Scan for the cell matching the given text and deliver its [x, y] coordinate at center. 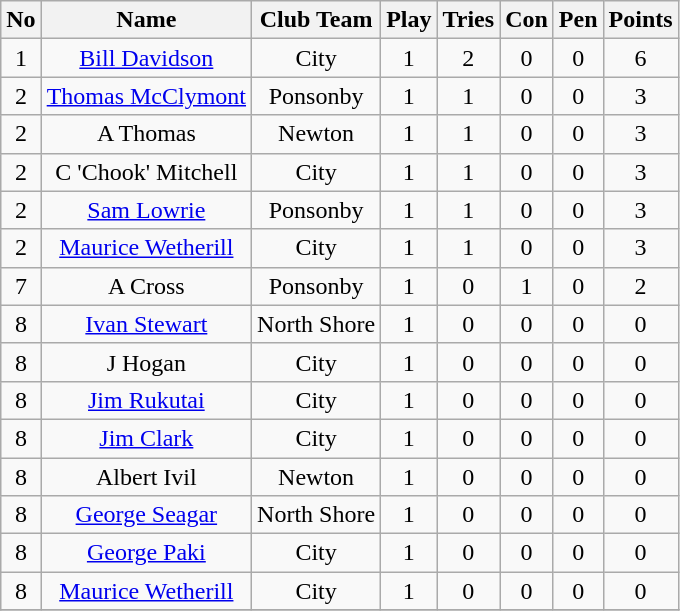
Points [640, 20]
C 'Chook' Mitchell [146, 172]
Sam Lowrie [146, 210]
Play [409, 20]
J Hogan [146, 362]
Ivan Stewart [146, 324]
7 [21, 286]
Thomas McClymont [146, 96]
Jim Rukutai [146, 400]
No [21, 20]
A Thomas [146, 134]
Name [146, 20]
Pen [578, 20]
Jim Clark [146, 438]
George Seagar [146, 515]
Albert Ivil [146, 477]
Club Team [316, 20]
Con [527, 20]
A Cross [146, 286]
Bill Davidson [146, 58]
George Paki [146, 553]
6 [640, 58]
Tries [468, 20]
